Pinpoint the cell where the given text exists, returning its (x, y) midpoint coordinate. 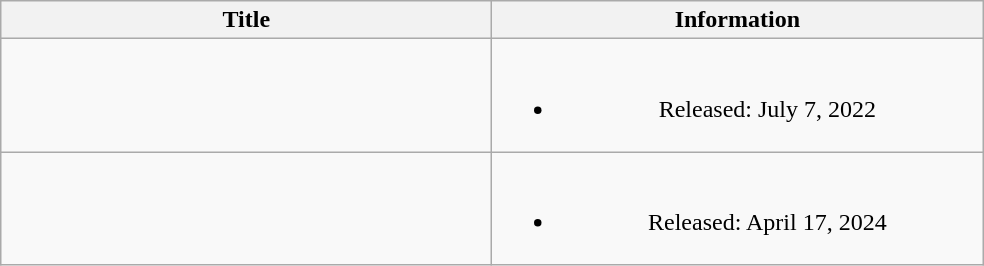
Released: April 17, 2024 (738, 208)
Title (246, 20)
Released: July 7, 2022 (738, 96)
Information (738, 20)
